Identify which cell holds the provided text, then report its (x, y) central coordinate. 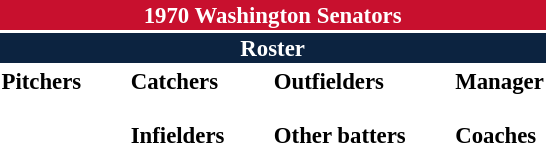
Roster (272, 48)
1970 Washington Senators (272, 15)
